From the cell containing the given text, extract its center point as [X, Y] coordinate. 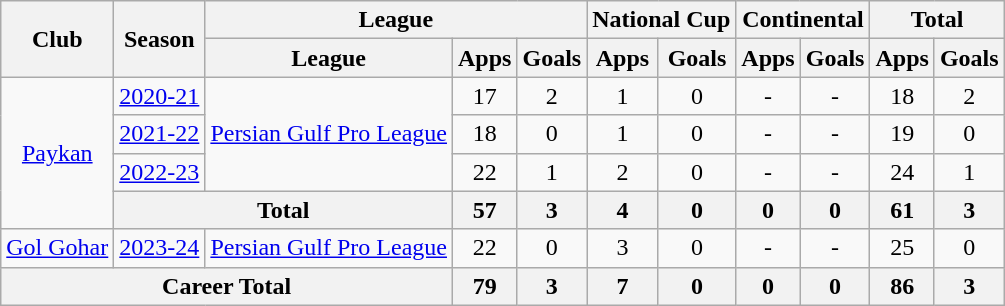
Career Total [227, 286]
Paykan [58, 153]
24 [902, 172]
4 [623, 210]
2022-23 [160, 172]
25 [902, 248]
Continental [803, 20]
61 [902, 210]
86 [902, 286]
2023-24 [160, 248]
Club [58, 39]
19 [902, 134]
National Cup [662, 20]
Season [160, 39]
Gol Gohar [58, 248]
7 [623, 286]
2020-21 [160, 96]
79 [485, 286]
2021-22 [160, 134]
57 [485, 210]
17 [485, 96]
